Locate the cell with the specified text and output its (X, Y) center coordinate. 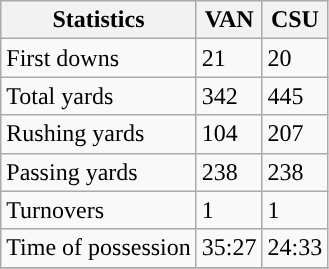
35:27 (229, 248)
104 (229, 134)
445 (295, 96)
24:33 (295, 248)
Rushing yards (99, 134)
Statistics (99, 20)
Time of possession (99, 248)
First downs (99, 58)
207 (295, 134)
Passing yards (99, 172)
21 (229, 58)
VAN (229, 20)
Total yards (99, 96)
Turnovers (99, 210)
342 (229, 96)
20 (295, 58)
CSU (295, 20)
